Find where the given text appears and provide that cell's center as [X, Y] coordinate. 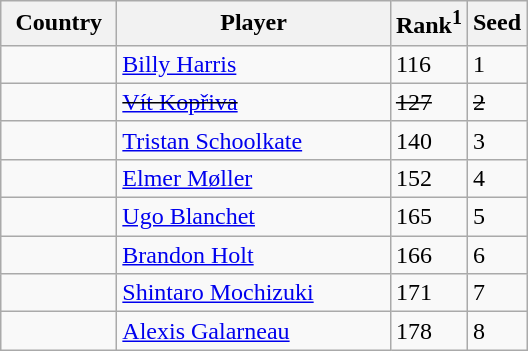
Ugo Blanchet [254, 217]
127 [428, 102]
Seed [496, 24]
Tristan Schoolkate [254, 140]
Rank1 [428, 24]
140 [428, 140]
7 [496, 293]
5 [496, 217]
Elmer Møller [254, 178]
Country [59, 24]
3 [496, 140]
152 [428, 178]
171 [428, 293]
165 [428, 217]
116 [428, 64]
Player [254, 24]
Brandon Holt [254, 255]
1 [496, 64]
178 [428, 331]
8 [496, 331]
2 [496, 102]
Billy Harris [254, 64]
Alexis Galarneau [254, 331]
Shintaro Mochizuki [254, 293]
166 [428, 255]
6 [496, 255]
Vít Kopřiva [254, 102]
4 [496, 178]
